Pinpoint the cell where the given text exists, returning its [x, y] midpoint coordinate. 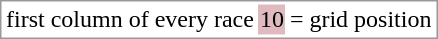
10 [272, 19]
= grid position [360, 19]
first column of every race [130, 19]
